Return [X, Y] of the center of cell containing provided text 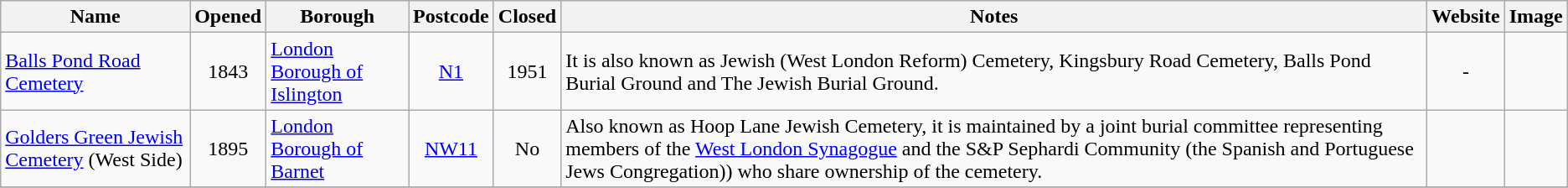
Balls Pond Road Cemetery [95, 71]
Opened [228, 17]
- [1466, 71]
Name [95, 17]
1895 [228, 149]
Closed [527, 17]
London Borough of Islington [338, 71]
NW11 [451, 149]
Website [1466, 17]
N1 [451, 71]
Postcode [451, 17]
Notes [994, 17]
Golders Green Jewish Cemetery (West Side) [95, 149]
1951 [527, 71]
London Borough of Barnet [338, 149]
1843 [228, 71]
Image [1536, 17]
Borough [338, 17]
No [527, 149]
It is also known as Jewish (West London Reform) Cemetery, Kingsbury Road Cemetery, Balls Pond Burial Ground and The Jewish Burial Ground. [994, 71]
